Identify which cell holds the provided text, then report its (X, Y) central coordinate. 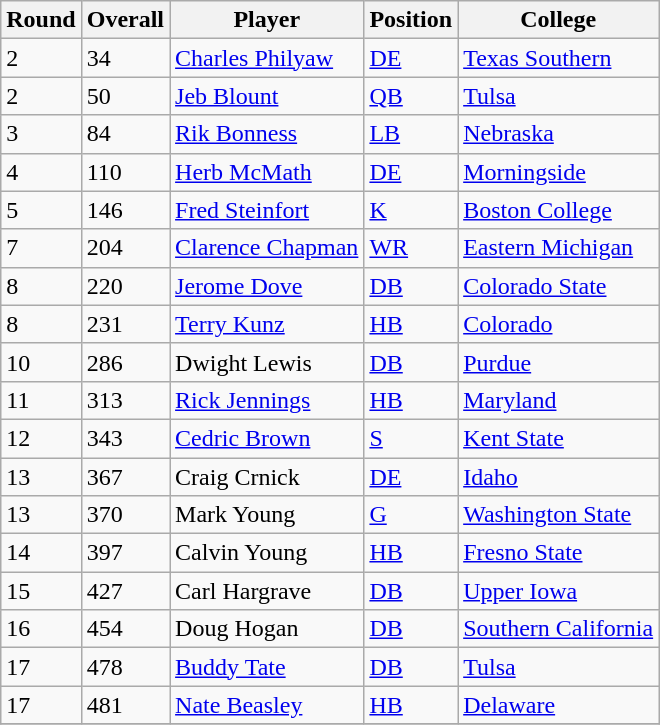
220 (125, 286)
Herb McMath (267, 172)
481 (125, 705)
Morningside (558, 172)
College (558, 20)
427 (125, 591)
34 (125, 58)
Kent State (558, 438)
11 (41, 400)
286 (125, 362)
Mark Young (267, 515)
Rik Bonness (267, 134)
Craig Crnick (267, 477)
10 (41, 362)
QB (411, 96)
Cedric Brown (267, 438)
Nate Beasley (267, 705)
WR (411, 248)
7 (41, 248)
Calvin Young (267, 553)
Overall (125, 20)
Delaware (558, 705)
Colorado (558, 324)
S (411, 438)
Buddy Tate (267, 667)
Idaho (558, 477)
454 (125, 629)
Fresno State (558, 553)
16 (41, 629)
478 (125, 667)
Doug Hogan (267, 629)
Purdue (558, 362)
370 (125, 515)
Nebraska (558, 134)
Boston College (558, 210)
G (411, 515)
Jerome Dove (267, 286)
LB (411, 134)
Southern California (558, 629)
Round (41, 20)
397 (125, 553)
Eastern Michigan (558, 248)
Rick Jennings (267, 400)
204 (125, 248)
84 (125, 134)
Colorado State (558, 286)
50 (125, 96)
110 (125, 172)
Texas Southern (558, 58)
Fred Steinfort (267, 210)
Terry Kunz (267, 324)
313 (125, 400)
Carl Hargrave (267, 591)
Clarence Chapman (267, 248)
Charles Philyaw (267, 58)
146 (125, 210)
Maryland (558, 400)
Jeb Blount (267, 96)
12 (41, 438)
K (411, 210)
4 (41, 172)
3 (41, 134)
5 (41, 210)
Washington State (558, 515)
231 (125, 324)
15 (41, 591)
Player (267, 20)
367 (125, 477)
Upper Iowa (558, 591)
Position (411, 20)
343 (125, 438)
14 (41, 553)
Dwight Lewis (267, 362)
